Search for the cell housing the specified text and yield its [x, y] center coordinate. 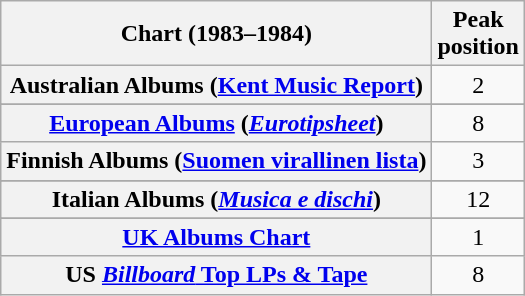
3 [478, 161]
Italian Albums (Musica e dischi) [216, 199]
12 [478, 199]
Finnish Albums (Suomen virallinen lista) [216, 161]
European Albums (Eurotipsheet) [216, 123]
Chart (1983–1984) [216, 34]
Peakposition [478, 34]
2 [478, 85]
UK Albums Chart [216, 237]
1 [478, 237]
US Billboard Top LPs & Tape [216, 275]
Australian Albums (Kent Music Report) [216, 85]
